Return the (X, Y) coordinate for the center point of the cell that contains the specified text.  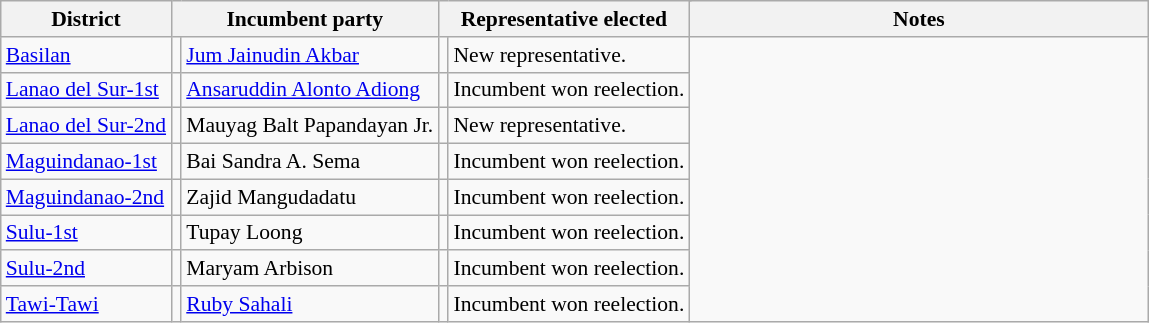
Maguindanao-1st (86, 162)
Lanao del Sur-1st (86, 90)
Lanao del Sur-2nd (86, 126)
Sulu-1st (86, 233)
Ansaruddin Alonto Adiong (310, 90)
Notes (918, 19)
Maryam Arbison (310, 269)
Ruby Sahali (310, 304)
Tawi-Tawi (86, 304)
Maguindanao-2nd (86, 197)
Jum Jainudin Akbar (310, 55)
Bai Sandra A. Sema (310, 162)
Basilan (86, 55)
Zajid Mangudadatu (310, 197)
Mauyag Balt Papandayan Jr. (310, 126)
Incumbent party (304, 19)
Tupay Loong (310, 233)
Sulu-2nd (86, 269)
District (86, 19)
Representative elected (564, 19)
